Output the (x, y) coordinate of the center of the cell containing the given text.  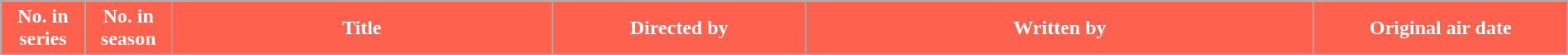
Written by (1060, 28)
Directed by (680, 28)
No. inseries (43, 28)
Original air date (1441, 28)
No. inseason (128, 28)
Title (361, 28)
